Search for the cell housing the specified text and yield its (x, y) center coordinate. 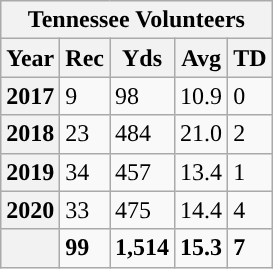
Avg (202, 58)
13.4 (202, 172)
Rec (85, 58)
23 (85, 134)
457 (142, 172)
14.4 (202, 210)
2018 (30, 134)
2019 (30, 172)
Tennessee Volunteers (136, 20)
Year (30, 58)
4 (250, 210)
2020 (30, 210)
9 (85, 96)
98 (142, 96)
0 (250, 96)
2 (250, 134)
1 (250, 172)
21.0 (202, 134)
10.9 (202, 96)
7 (250, 248)
33 (85, 210)
1,514 (142, 248)
484 (142, 134)
TD (250, 58)
2017 (30, 96)
15.3 (202, 248)
34 (85, 172)
475 (142, 210)
Yds (142, 58)
99 (85, 248)
